Search for the cell housing the specified text and yield its [x, y] center coordinate. 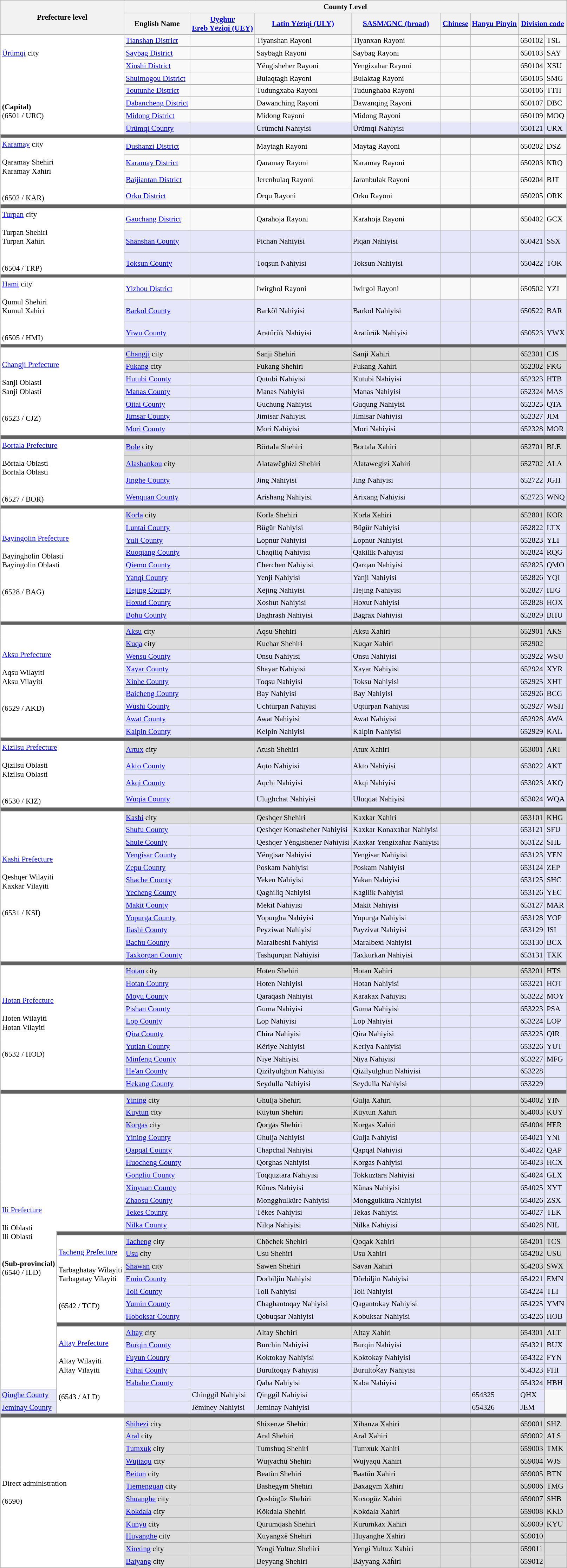
Burqin County [157, 1345]
Maytag Rayoni [396, 146]
TMK [556, 1449]
Ürümqi County [157, 128]
Taxkorgan County [157, 955]
659011 [532, 1549]
Arishang Nahiyisi [303, 497]
Xoshut Nahiyisi [303, 603]
HER [556, 1125]
Yeken Nahiyisi [303, 880]
Qira County [157, 1034]
Burultoqay Nahiyisi [303, 1370]
Hami city Qumul Shehiri Kumul Xahiri (6505 / HMI) [62, 311]
Wushi County [157, 706]
Chinggil Nahiyisi [222, 1395]
Tiyanshan Rayoni [303, 41]
Huyanghe Xahiri [396, 1536]
654221 [532, 1279]
Barköl Nahiyisi [303, 311]
Xinshi District [157, 66]
HTB [556, 379]
654004 [532, 1125]
654025 [532, 1188]
Mekit Nahiyisi [303, 905]
659010 [532, 1536]
Baicheng County [157, 694]
Savan Xahiri [396, 1266]
Yopurga County [157, 918]
652323 [532, 379]
659006 [532, 1486]
SHL [556, 843]
Changji Prefecture Sanji Oblasti Sanji Oblasti (6523 / CJZ) [62, 392]
Latin Yéziqi (ULY) [303, 24]
Beyyang Shehiri [303, 1562]
654003 [532, 1112]
653227 [532, 1059]
Dawanching Rayoni [303, 103]
KHG [556, 818]
DBC [556, 103]
652928 [532, 719]
Bortala Xahiri [396, 447]
653229 [532, 1084]
Kuytun city [157, 1112]
Artux city [157, 749]
UyghurEreb Yëziqi (UEY) [222, 24]
Tudunghaba Rayoni [396, 91]
Alashankou city [157, 464]
Kalpin Nahiyisi [396, 731]
653122 [532, 843]
LTX [556, 528]
TLI [556, 1291]
HOX [556, 603]
Altay Prefecture Altay Wilayiti Altay Vilayiti (6543 / ALD) [91, 1370]
Wujyaqü Xahiri [396, 1461]
Korla city [157, 515]
EMN [556, 1279]
Xihanza Xahiri [396, 1424]
Kokdala Xahiri [396, 1511]
YZI [556, 289]
Börtala Shehiri [303, 447]
Lop County [157, 1021]
Piqan Nahiyisi [396, 241]
AKQ [556, 782]
Hejing Nahiyisi [396, 590]
Toqsun Nahiyisi [303, 263]
Maralbexi Nahiyisi [396, 943]
Qaba Nahiyisi [303, 1383]
Iwirghol Rayoni [303, 289]
QIR [556, 1034]
Alatawegizi Xahiri [396, 464]
Aqto Nahiyisi [303, 766]
Chaqiliq Nahiyisi [303, 553]
Jëminey Nahiyisi [222, 1408]
Hanyu Pinyin [494, 24]
Sawen Shehiri [303, 1266]
WQA [556, 799]
BUX [556, 1345]
Akqi County [157, 782]
YLI [556, 540]
Yengi Yultuz Xahiri [396, 1549]
Nilka County [157, 1225]
Baatün Xahiri [396, 1474]
Manas County [157, 392]
Qitai County [157, 404]
650105 [532, 78]
Dörbiljin Nahiyisi [396, 1279]
652901 [532, 631]
654224 [532, 1291]
AKS [556, 631]
654323 [532, 1370]
654026 [532, 1200]
Aral Xahiri [396, 1436]
Qapqal Nahiyisi [396, 1150]
652829 [532, 615]
Kelpin Nahiyisi [303, 731]
Hotan Prefecture Hoten Wilayiti Hotan Vilayiti (6532 / HOD) [62, 1027]
Prefecture level [62, 18]
654202 [532, 1254]
652701 [532, 447]
SWX [556, 1266]
659007 [532, 1499]
Yiwu County [157, 333]
Chinese [455, 24]
Wujyachü Shehiri [303, 1461]
TOK [556, 263]
Maralbeshi Nahiyisi [303, 943]
650109 [532, 116]
JSI [556, 930]
Qinggil Nahiyisi [303, 1395]
Wujiaqu city [157, 1461]
659002 [532, 1436]
650421 [532, 241]
Aqsu Shehiri [303, 631]
RQG [556, 553]
Yumin County [157, 1304]
Karamay city Qaramay Shehiri Karamay Xahiri (6502 / KAR) [62, 172]
JEM [532, 1408]
Qarqan Nahiyisi [396, 565]
Qira Nahiyisi [396, 1034]
653022 [532, 766]
Qurumqash Shehiri [303, 1524]
Hoxud County [157, 603]
650422 [532, 263]
Yining County [157, 1138]
Qeshqer Yéngisheher Nahiyisi [303, 843]
Tiyanxan Rayoni [396, 41]
Xuyangxë Shehiri [303, 1536]
Niya Nahiyisi [396, 1059]
TEK [556, 1213]
Toli County [157, 1291]
Gaochang District [157, 219]
ALS [556, 1436]
653226 [532, 1046]
Barkol Nahiyisi [396, 311]
659004 [532, 1461]
HOT [556, 984]
Toksun County [157, 263]
Xinhe County [157, 682]
Nilka Nahiyisi [396, 1225]
Changji city [157, 354]
650106 [532, 91]
Altay Shehiri [303, 1333]
653121 [532, 830]
MOR [556, 429]
Hoxut Nahiyisi [396, 603]
YEC [556, 893]
QMO [556, 565]
Niye Nahiyisi [303, 1059]
Huocheng County [157, 1163]
Gulja Nahiyisi [396, 1138]
Ghulja Shehiri [303, 1100]
659009 [532, 1524]
Toqquztara Nahiyisi [303, 1175]
Jerenbulaq Rayoni [303, 179]
Kuchar Shehiri [303, 644]
Shule County [157, 843]
652324 [532, 392]
653101 [532, 818]
Bashegym Shehiri [303, 1486]
SAY [556, 53]
Makit Nahiyisi [396, 905]
FKG [556, 367]
659003 [532, 1449]
Xinxing city [157, 1549]
ZSX [556, 1200]
Yizhou District [157, 289]
MAR [556, 905]
654203 [532, 1266]
Zhaosu County [157, 1200]
650205 [532, 196]
Tumxuk city [157, 1449]
652327 [532, 417]
SSX [556, 241]
Ürümchi Nahiyisi [303, 128]
Shache County [157, 880]
JIM [556, 417]
Bayingolin Prefecture Bayingholin Oblasti Bayingolin Oblasti (6528 / BAG) [62, 565]
Shawan city [157, 1266]
Aqchi Nahiyisi [303, 782]
Bagrax Nahiyisi [396, 615]
Shufu County [157, 830]
652825 [532, 565]
650202 [532, 146]
Kashi Prefecture Qeshqer Wilayiti Kaxkar Vilayiti (6531 / KSI) [62, 886]
Toksu Nahiyisi [396, 682]
Fukang Xahiri [396, 367]
KKD [556, 1511]
652926 [532, 694]
Orku District [157, 196]
652723 [532, 497]
Jimsar County [157, 417]
654002 [532, 1100]
Qapqal County [157, 1150]
Yutian County [157, 1046]
654321 [532, 1345]
654325 [494, 1395]
Wenquan County [157, 497]
Usu Shehiri [303, 1254]
Korgas Xahiri [396, 1125]
Ürümqi city (Capital)(6501 / URC) [62, 84]
HOB [556, 1317]
SHB [556, 1499]
Usu Xahiri [396, 1254]
Makit County [157, 905]
KAL [556, 731]
Yengi Yultuz Shehiri [303, 1549]
AKT [556, 766]
TCS [556, 1241]
Aksu city [157, 631]
Burultok̂ay Nahiyisi [396, 1370]
County Level [345, 7]
LOP [556, 1021]
YNI [556, 1138]
652927 [532, 706]
QTA [556, 404]
659005 [532, 1474]
653126 [532, 893]
652801 [532, 515]
CJS [556, 354]
Fukang city [157, 367]
652828 [532, 603]
ALT [556, 1333]
Gulja Xahiri [396, 1100]
Tashqurqan Nahiyisi [303, 955]
Kurumkax Xahiri [396, 1524]
Kuqar Xahiri [396, 644]
HJG [556, 590]
650203 [532, 163]
Orku Rayoni [396, 196]
652702 [532, 464]
English Name [157, 24]
Hotan city [157, 971]
ORK [556, 196]
Saybagh Rayoni [303, 53]
Karamay Rayoni [396, 163]
Guqung Nahiyisi [396, 404]
Qorgas Shehiri [303, 1125]
Akto County [157, 766]
Wensu County [157, 657]
YUT [556, 1046]
Yuli County [157, 540]
Tumxuk Xahiri [396, 1449]
DSZ [556, 146]
Qakilik Nahiyisi [396, 553]
Qaghiliq Nahiyisi [303, 893]
Shuimogou District [157, 78]
Korgas Nahiyisi [396, 1163]
Yanqi County [157, 578]
Kalpin County [157, 731]
GCX [556, 219]
MAS [556, 392]
XYT [556, 1188]
Karakax Nahiyisi [396, 996]
Shihezi city [157, 1424]
Qiemo County [157, 565]
Yëngisar Nahiyisi [303, 855]
BLE [556, 447]
652922 [532, 657]
650522 [532, 311]
Beitun city [157, 1474]
Qutubi Nahiyisi [303, 379]
Altay city [157, 1333]
654021 [532, 1138]
Hoten Shehiri [303, 971]
JGH [556, 480]
650502 [532, 289]
TSL [556, 41]
Hotan County [157, 984]
YMN [556, 1304]
QHX [532, 1395]
652902 [532, 644]
YOP [556, 918]
Bulaqtagh Rayoni [303, 78]
Korgas city [157, 1125]
Huyanghe city [157, 1536]
653125 [532, 880]
Division code [542, 24]
Ulughchat Nahiyisi [303, 799]
SMG [556, 78]
653024 [532, 799]
HBH [556, 1383]
Aksu Xahiri [396, 631]
Monggulküra Nahiyisi [396, 1200]
653023 [532, 782]
MOY [556, 996]
Tacheng city [157, 1241]
Baiyang city [157, 1562]
Chira Nahiyisi [303, 1034]
Hejing County [157, 590]
Hutubi County [157, 379]
Dushanzi District [157, 146]
Koxogüz Xahiri [396, 1499]
Xayar County [157, 669]
650523 [532, 333]
Yanji Nahiyisi [396, 578]
654024 [532, 1175]
MFG [556, 1059]
650102 [532, 41]
Saybag District [157, 53]
Altay Xahiri [396, 1333]
Ruoqiang County [157, 553]
SASM/GNC (broad) [396, 24]
Dorbiljin Nahiyisi [303, 1279]
Tekas Nahiyisi [396, 1213]
Qoqak Xahiri [396, 1241]
Karamay District [157, 163]
FYN [556, 1358]
653224 [532, 1021]
Kutubi Nahiyisi [396, 379]
Tokkuztara Nahiyisi [396, 1175]
XSU [556, 66]
Künes Nahiyisi [303, 1188]
Saybag Rayoni [396, 53]
Qaraqash Nahiyisi [303, 996]
Mongghulküre Nahiyisi [303, 1200]
652823 [532, 540]
URX [556, 128]
Arixang Nahiyisi [396, 497]
WNQ [556, 497]
Yakan Nahiyisi [396, 880]
Toksun Nahiyisi [396, 263]
XHT [556, 682]
Tiemenguan city [157, 1486]
Fuhai County [157, 1370]
QAP [556, 1150]
654028 [532, 1225]
KYU [556, 1524]
654301 [532, 1333]
Gongliu County [157, 1175]
Yengisar Nahiyisi [396, 855]
650107 [532, 103]
Keriya Nahiyisi [396, 1046]
Beatün Shehiri [303, 1474]
Moyu County [157, 996]
654022 [532, 1150]
Uchturpan Nahiyisi [303, 706]
Awat County [157, 719]
Qoshögüz Shehiri [303, 1499]
WSH [556, 706]
652301 [532, 354]
Korla Shehiri [303, 515]
Shixenze Shehiri [303, 1424]
Barkol County [157, 311]
TTH [556, 91]
Yengisar County [157, 855]
654322 [532, 1358]
AWA [556, 719]
BCX [556, 943]
652328 [532, 429]
Emin County [157, 1279]
SHZ [556, 1424]
652722 [532, 480]
Aral city [157, 1436]
Ghulja Nahiyisi [303, 1138]
Shanshan County [157, 241]
652925 [532, 682]
652325 [532, 404]
Mori County [157, 429]
Jaranbulak Rayoni [396, 179]
Yopurga Nahiyisi [396, 918]
653127 [532, 905]
Toutunhe District [157, 91]
650121 [532, 128]
Künas Nahiyisi [396, 1188]
BJT [556, 179]
Jeminay County [29, 1408]
Qaramay Rayoni [303, 163]
Burchin Nahiyisi [303, 1345]
Pishan County [157, 1009]
Jeminay Nahiyisi [303, 1408]
Baijiantan District [157, 179]
Xinyuan County [157, 1188]
NIL [556, 1225]
FHI [556, 1370]
Küytun Shehiri [303, 1112]
Jinghe County [157, 480]
Fukang Shehiri [303, 367]
Kunyu city [157, 1524]
Dawanqing Rayoni [396, 103]
YQI [556, 578]
BTN [556, 1474]
652929 [532, 731]
Yopurgha Nahiyisi [303, 918]
Guchung Nahiyisi [303, 404]
652827 [532, 590]
Tianshan District [157, 41]
ZEP [556, 867]
YIN [556, 1100]
Tekes County [157, 1213]
WSU [556, 657]
Kökdala Shehiri [303, 1511]
653130 [532, 943]
659008 [532, 1511]
650103 [532, 53]
YEN [556, 855]
Xëjing Nahiyisi [303, 590]
Tumshuq Shehiri [303, 1449]
Shuanghe city [157, 1499]
Tudungxaba Rayoni [303, 91]
Këriye Nahiyisi [303, 1046]
653228 [532, 1071]
Ürümqi Nahiyisi [396, 128]
KOR [556, 515]
Küytun Xahiri [396, 1112]
Toqsu Nahiyisi [303, 682]
TMG [556, 1486]
Bole city [157, 447]
Kashi city [157, 818]
Akqi Nahiyisi [396, 782]
Baghrash Nahiyisi [303, 615]
653131 [532, 955]
XYR [556, 669]
Aksu Prefecture Aqsu Wilayiti Aksu Vilayiti (6529 / AKD) [62, 681]
Sanji Shehiri [303, 354]
Yëngisheher Rayoni [303, 66]
653001 [532, 749]
USU [556, 1254]
Qagantokay Nahiyisi [396, 1304]
650204 [532, 179]
652822 [532, 528]
Kaba Nahiyisi [396, 1383]
654226 [532, 1317]
654324 [532, 1383]
Kaxkar Konaxahar Nahiyisi [396, 830]
Bortala Prefecture Börtala Oblasti Bortala Oblasti (6527 / BOR) [62, 472]
ART [556, 749]
SFU [556, 830]
Uqturpan Nahiyisi [396, 706]
659012 [532, 1562]
BAR [556, 311]
Minfeng County [157, 1059]
Bohu County [157, 615]
Chaghantoqay Nahiyisi [303, 1304]
652302 [532, 367]
650104 [532, 66]
Luntai County [157, 528]
Hotan Nahiyisi [396, 984]
Kaxkar Yengixahar Nahiyisi [396, 843]
Peyziwat Nahiyisi [303, 930]
Aral Shehiri [303, 1436]
Kokdala city [157, 1511]
Burqin Nahiyisi [396, 1345]
653223 [532, 1009]
Cherchen Nahiyisi [303, 565]
659001 [532, 1424]
653124 [532, 867]
TXK [556, 955]
Orqu Rayoni [303, 196]
654023 [532, 1163]
GLX [556, 1175]
Maytagh Rayoni [303, 146]
Xayar Nahiyisi [396, 669]
He'an County [157, 1071]
Atux Xahiri [396, 749]
Habahe County [157, 1383]
Direct administration(6590) [62, 1493]
Kaxkar Xahiri [396, 818]
Kobuksar Nahiyisi [396, 1317]
Usu city [157, 1254]
653128 [532, 918]
Yenji Nahiyisi [303, 578]
652824 [532, 553]
653222 [532, 996]
Nilqa Nahiyisi [303, 1225]
Jiashi County [157, 930]
653201 [532, 971]
Akto Nahiyisi [396, 766]
YWX [556, 333]
Midong District [157, 116]
Tëkes Nahiyisi [303, 1213]
Qeshqer Shehiri [303, 818]
Payzivat Nahiyisi [396, 930]
WJS [556, 1461]
654201 [532, 1241]
Taxkurkan Nahiyisi [396, 955]
Yecheng County [157, 893]
Hekang County [157, 1084]
KRQ [556, 163]
Bulaktag Rayoni [396, 78]
Dabancheng District [157, 103]
Qinghe County [29, 1395]
HTS [556, 971]
Pichan Nahiyisi [303, 241]
Shayar Nahiyisi [303, 669]
653225 [532, 1034]
Hoboksar County [157, 1317]
Korla Xahiri [396, 515]
654027 [532, 1213]
Sanji Xahiri [396, 354]
653123 [532, 855]
KUY [556, 1112]
Kizilsu Prefecture Qizilsu Oblasti Kizilsu Oblasti (6530 / KIZ) [62, 775]
653221 [532, 984]
ALA [556, 464]
Alatawëghizi Shehiri [303, 464]
Qarahoja Rayoni [303, 219]
Bachu County [157, 943]
Kagilik Nahiyisi [396, 893]
HCX [556, 1163]
654225 [532, 1304]
BHU [556, 615]
Hoten Nahiyisi [303, 984]
652826 [532, 578]
650402 [532, 219]
Qobuqsar Nahiyisi [303, 1317]
Baxagym Xahiri [396, 1486]
Hotan Xahiri [396, 971]
Zepu County [157, 867]
Turpan city Turpan Shehiri Turpan Xahiri (6504 / TRP) [62, 241]
Wuqia County [157, 799]
Yining city [157, 1100]
MOQ [556, 116]
Fuyun County [157, 1358]
Bäyyang Xäĥiri [396, 1562]
SHC [556, 880]
Atush Shehiri [303, 749]
Qeshqer Konasheher Nahiyisi [303, 830]
Ili Prefecture Ili Oblasti Ili Oblasti (Sub-provincial)(6540 / ILD) [29, 1241]
652924 [532, 669]
Uluqqat Nahiyisi [396, 799]
BCG [556, 694]
Kuqa city [157, 644]
653129 [532, 930]
Tacheng Prefecture Tarbaghatay Wilayiti Tarbagatay Vilayiti (6542 / TCD) [91, 1279]
Karahoja Rayoni [396, 219]
Chöchek Shehiri [303, 1241]
Yengixahar Rayoni [396, 66]
PSA [556, 1009]
Iwirgol Rayoni [396, 289]
654326 [494, 1408]
Qorghas Nahiyisi [303, 1163]
Chapchal Nahiyisi [303, 1150]
